From the cell containing the given text, extract its center point as (x, y) coordinate. 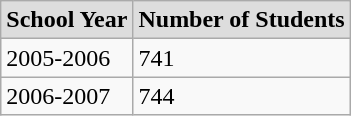
2006-2007 (67, 96)
Number of Students (242, 20)
744 (242, 96)
2005-2006 (67, 58)
School Year (67, 20)
741 (242, 58)
